Search for the cell housing the specified text and yield its (X, Y) center coordinate. 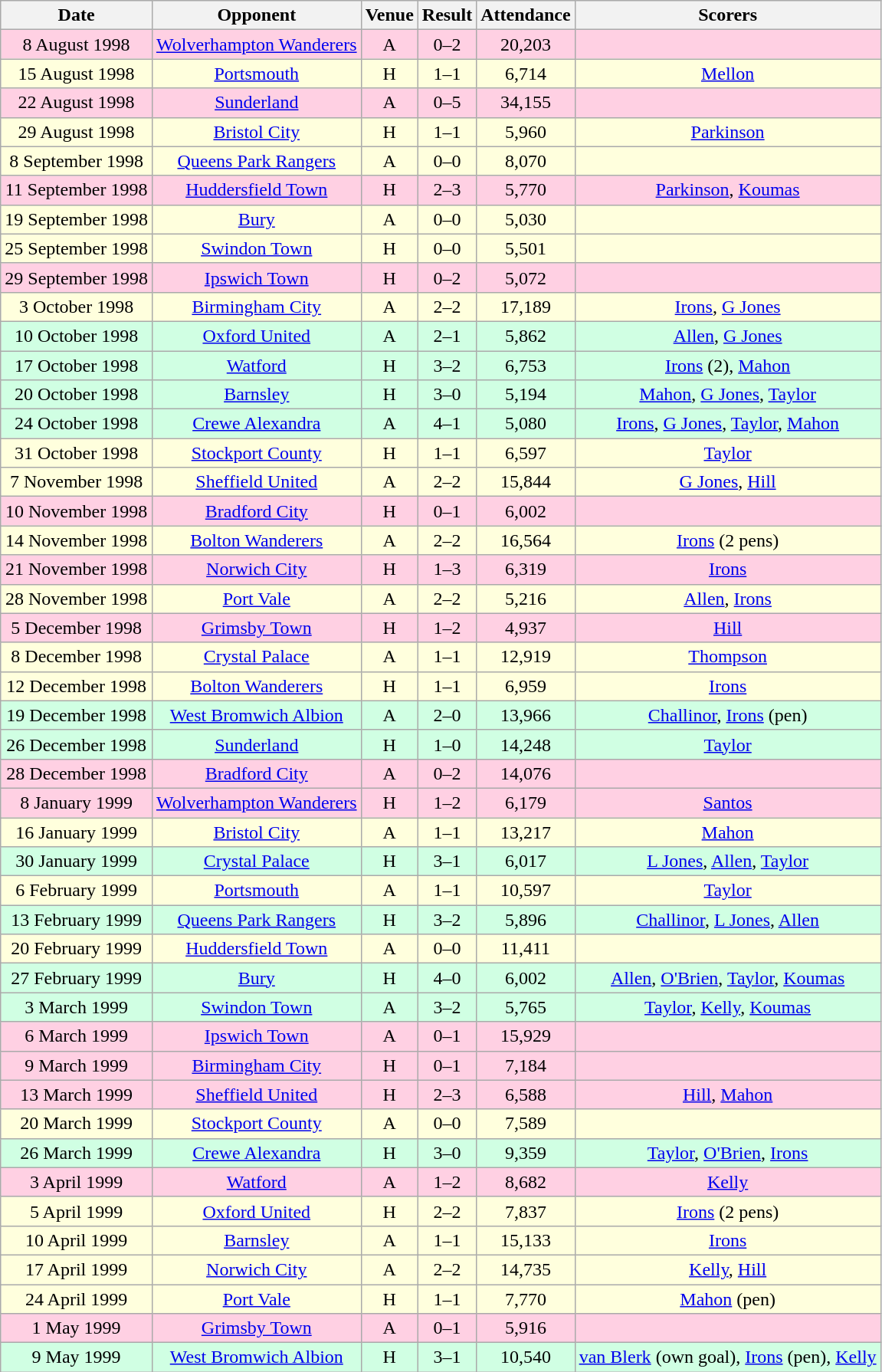
6 February 1999 (77, 891)
26 December 1998 (77, 744)
17 October 1998 (77, 366)
16,564 (526, 540)
5,916 (526, 1328)
25 September 1998 (77, 248)
19 December 1998 (77, 715)
Challinor, Irons (pen) (728, 715)
14,076 (526, 773)
Hill, Mahon (728, 1095)
2–0 (447, 715)
20 February 1999 (77, 949)
5 December 1998 (77, 628)
24 April 1999 (77, 1299)
6,959 (526, 686)
9 March 1999 (77, 1065)
12,919 (526, 657)
14,248 (526, 744)
15,133 (526, 1240)
13,217 (526, 832)
6,588 (526, 1095)
L Jones, Allen, Taylor (728, 862)
20 March 1999 (77, 1124)
7,837 (526, 1211)
Hill (728, 628)
5,896 (526, 920)
15,844 (526, 482)
6,017 (526, 862)
Scorers (728, 15)
5,501 (526, 248)
27 February 1999 (77, 978)
5,072 (526, 277)
Santos (728, 803)
van Blerk (own goal), Irons (pen), Kelly (728, 1357)
4,937 (526, 628)
Result (447, 15)
7,770 (526, 1299)
5,080 (526, 424)
8 September 1998 (77, 161)
Kelly, Hill (728, 1269)
6,714 (526, 74)
8,682 (526, 1182)
8 January 1999 (77, 803)
Mahon (728, 832)
Attendance (526, 15)
Kelly (728, 1182)
10 October 1998 (77, 336)
5,216 (526, 599)
20 October 1998 (77, 395)
15,929 (526, 1036)
5,194 (526, 395)
29 August 1998 (77, 132)
20,203 (526, 44)
Irons, G Jones (728, 307)
17 April 1999 (77, 1269)
Thompson (728, 657)
6,319 (526, 569)
2–1 (447, 336)
4–1 (447, 424)
1–0 (447, 744)
Opponent (256, 15)
3 March 1999 (77, 1007)
13,966 (526, 715)
0–5 (447, 103)
5 April 1999 (77, 1211)
10 April 1999 (77, 1240)
8,070 (526, 161)
13 March 1999 (77, 1095)
28 December 1998 (77, 773)
Allen, G Jones (728, 336)
Parkinson, Koumas (728, 190)
1–3 (447, 569)
31 October 1998 (77, 453)
4–0 (447, 978)
G Jones, Hill (728, 482)
11 September 1998 (77, 190)
Mellon (728, 74)
Irons (2), Mahon (728, 366)
7 November 1998 (77, 482)
8 December 1998 (77, 657)
10,540 (526, 1357)
Mahon, G Jones, Taylor (728, 395)
Allen, O'Brien, Taylor, Koumas (728, 978)
3 October 1998 (77, 307)
Challinor, L Jones, Allen (728, 920)
11,411 (526, 949)
10,597 (526, 891)
12 December 1998 (77, 686)
Allen, Irons (728, 599)
24 October 1998 (77, 424)
8 August 1998 (77, 44)
10 November 1998 (77, 511)
22 August 1998 (77, 103)
21 November 1998 (77, 569)
16 January 1999 (77, 832)
1 May 1999 (77, 1328)
29 September 1998 (77, 277)
5,960 (526, 132)
19 September 1998 (77, 219)
28 November 1998 (77, 599)
34,155 (526, 103)
15 August 1998 (77, 74)
5,862 (526, 336)
30 January 1999 (77, 862)
14 November 1998 (77, 540)
6,179 (526, 803)
6,597 (526, 453)
5,765 (526, 1007)
14,735 (526, 1269)
7,589 (526, 1124)
Venue (389, 15)
3 April 1999 (77, 1182)
Parkinson (728, 132)
26 March 1999 (77, 1153)
6,753 (526, 366)
5,770 (526, 190)
9,359 (526, 1153)
17,189 (526, 307)
Irons, G Jones, Taylor, Mahon (728, 424)
Date (77, 15)
7,184 (526, 1065)
Mahon (pen) (728, 1299)
6 March 1999 (77, 1036)
Taylor, Kelly, Koumas (728, 1007)
Taylor, O'Brien, Irons (728, 1153)
13 February 1999 (77, 920)
5,030 (526, 219)
9 May 1999 (77, 1357)
